Return (x, y) of the center of cell containing provided text 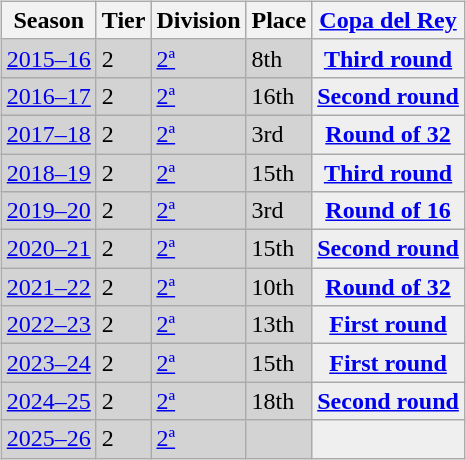
2016–17 (48, 96)
18th (279, 401)
2025–26 (48, 439)
10th (279, 287)
2018–19 (48, 173)
Round of 16 (388, 211)
Copa del Rey (388, 20)
16th (279, 96)
2023–24 (48, 363)
Tier (124, 20)
8th (279, 58)
2022–23 (48, 325)
Season (48, 20)
2019–20 (48, 211)
13th (279, 325)
2024–25 (48, 401)
Division (198, 20)
2021–22 (48, 287)
2015–16 (48, 58)
2020–21 (48, 249)
Place (279, 20)
2017–18 (48, 134)
